Identify which cell holds the provided text, then report its [X, Y] central coordinate. 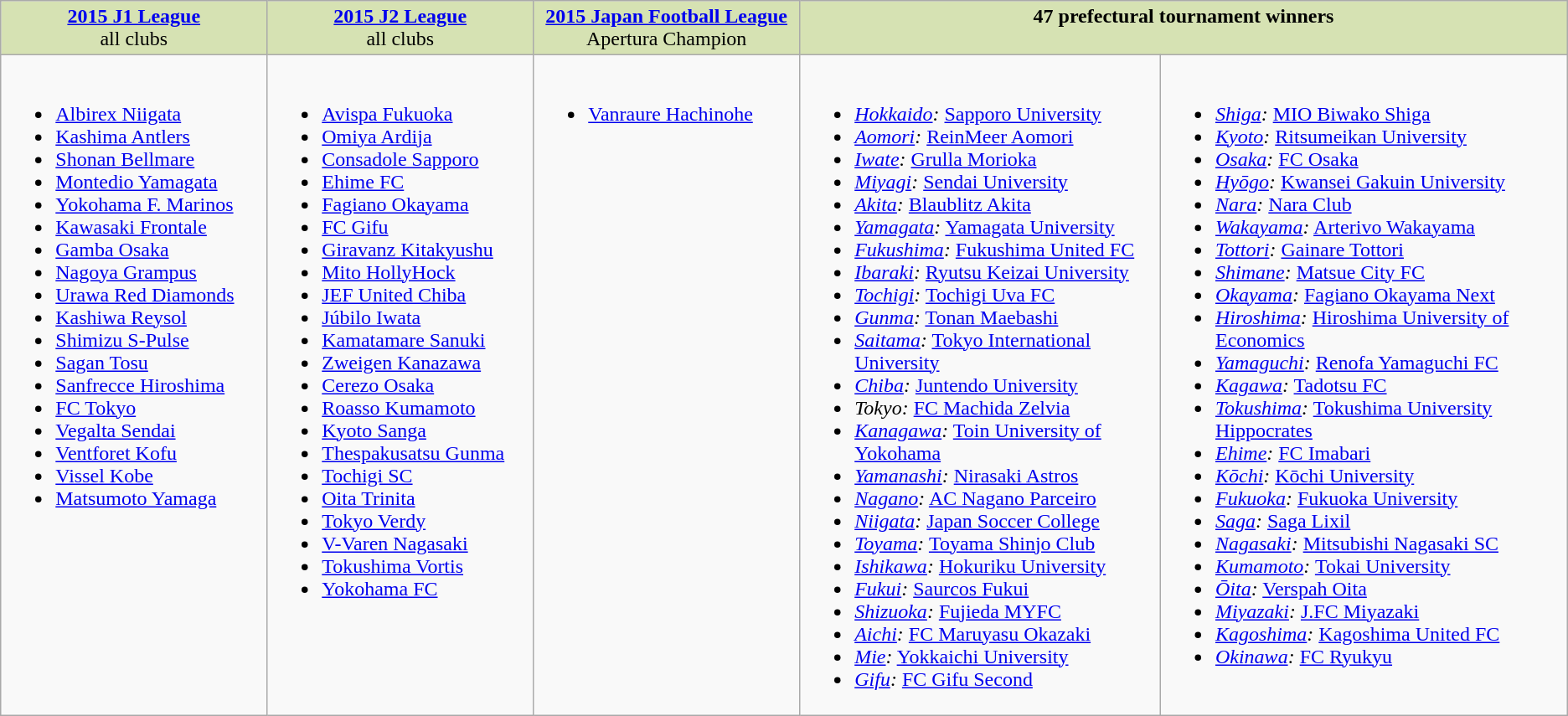
2015 J1 Leagueall clubs [134, 28]
2015 J2 Leagueall clubs [400, 28]
47 prefectural tournament winners [1184, 28]
2015 Japan Football LeagueApertura Champion [667, 28]
Vanraure Hachinohe [667, 385]
